Provide the (X, Y) coordinate of the cell's center where the given text is located.  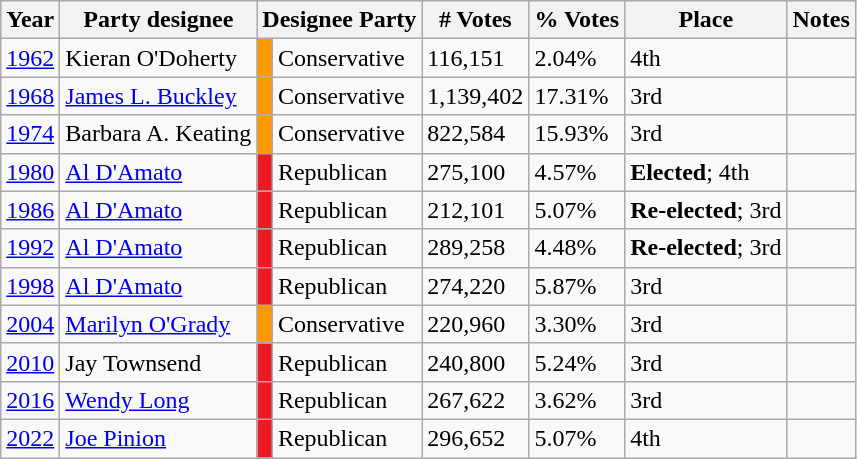
# Votes (476, 20)
17.31% (577, 96)
Year (30, 20)
2016 (30, 400)
5.24% (577, 362)
220,960 (476, 324)
1974 (30, 134)
3.30% (577, 324)
5.87% (577, 286)
116,151 (476, 58)
1980 (30, 172)
Party designee (158, 20)
267,622 (476, 400)
3.62% (577, 400)
Place (706, 20)
1,139,402 (476, 96)
Kieran O'Doherty (158, 58)
2.04% (577, 58)
Joe Pinion (158, 438)
% Votes (577, 20)
240,800 (476, 362)
Notes (821, 20)
1962 (30, 58)
1986 (30, 210)
275,100 (476, 172)
296,652 (476, 438)
Jay Townsend (158, 362)
274,220 (476, 286)
Marilyn O'Grady (158, 324)
15.93% (577, 134)
289,258 (476, 248)
4.57% (577, 172)
Wendy Long (158, 400)
2004 (30, 324)
2022 (30, 438)
822,584 (476, 134)
Elected; 4th (706, 172)
Designee Party (340, 20)
1992 (30, 248)
212,101 (476, 210)
1968 (30, 96)
Barbara A. Keating (158, 134)
James L. Buckley (158, 96)
4.48% (577, 248)
2010 (30, 362)
1998 (30, 286)
